Output the (x, y) coordinate of the center of the cell containing the given text.  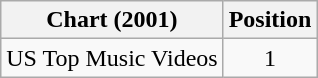
US Top Music Videos (112, 58)
Chart (2001) (112, 20)
Position (270, 20)
1 (270, 58)
